From the cell containing the given text, extract its center point as (X, Y) coordinate. 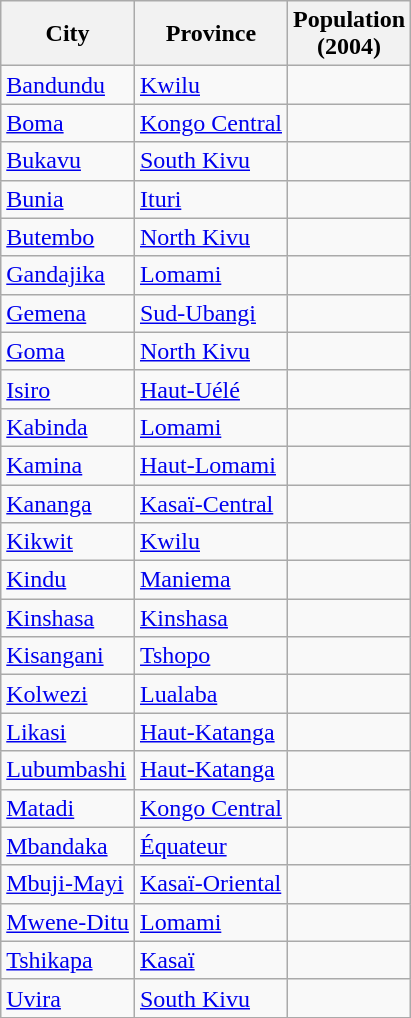
Likasi (68, 732)
Mbandaka (68, 846)
Lualaba (210, 694)
Tshopo (210, 656)
Ituri (210, 199)
Haut-Lomami (210, 465)
Gandajika (68, 275)
Lubumbashi (68, 770)
Kolwezi (68, 694)
Haut-Uélé (210, 389)
Mbuji-Mayi (68, 884)
Kikwit (68, 542)
Bunia (68, 199)
Bukavu (68, 161)
Butembo (68, 237)
Kasaï-Oriental (210, 884)
Bandundu (68, 85)
Kindu (68, 580)
Tshikapa (68, 960)
Population(2004) (350, 34)
Maniema (210, 580)
Kamina (68, 465)
Province (210, 34)
Kabinda (68, 427)
Kasaï-Central (210, 503)
Goma (68, 351)
Uvira (68, 998)
Kisangani (68, 656)
Mwene-Ditu (68, 922)
Équateur (210, 846)
Kasaï (210, 960)
Kananga (68, 503)
City (68, 34)
Gemena (68, 313)
Isiro (68, 389)
Boma (68, 123)
Matadi (68, 808)
Sud-Ubangi (210, 313)
